Output the [X, Y] coordinate of the center of the cell containing the given text.  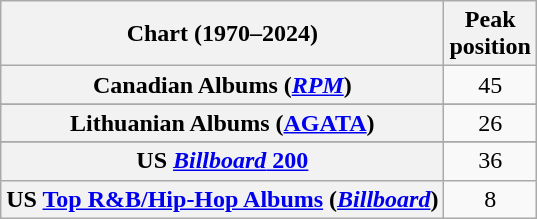
Peakposition [490, 34]
26 [490, 123]
US Billboard 200 [222, 161]
Chart (1970–2024) [222, 34]
US Top R&B/Hip-Hop Albums (Billboard) [222, 199]
36 [490, 161]
Lithuanian Albums (AGATA) [222, 123]
Canadian Albums (RPM) [222, 85]
45 [490, 85]
8 [490, 199]
